Extract the [x, y] coordinate from the center of the cell holding the provided text.  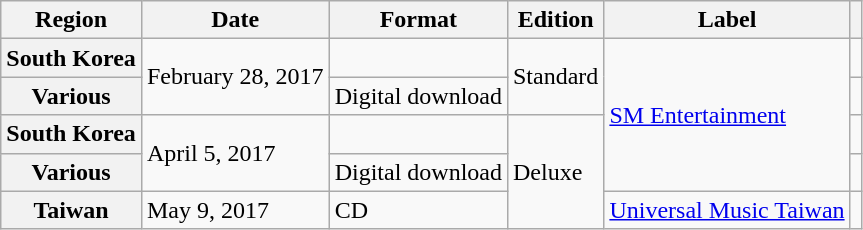
Taiwan [72, 210]
Deluxe [555, 172]
April 5, 2017 [235, 153]
February 28, 2017 [235, 77]
CD [418, 210]
Label [727, 20]
Date [235, 20]
Region [72, 20]
Edition [555, 20]
Standard [555, 77]
SM Entertainment [727, 115]
May 9, 2017 [235, 210]
Universal Music Taiwan [727, 210]
Format [418, 20]
